Provide the [X, Y] coordinate of the cell's center where the given text is located.  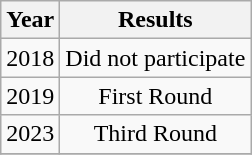
2019 [30, 96]
Did not participate [156, 58]
Third Round [156, 134]
Results [156, 20]
Year [30, 20]
2018 [30, 58]
2023 [30, 134]
First Round [156, 96]
